For the text-containing cell, return its midpoint in (x, y) coordinate format. 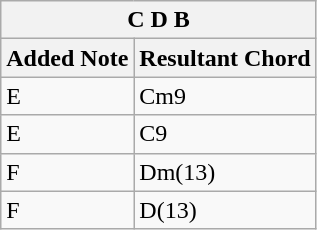
C9 (225, 134)
Dm(13) (225, 172)
Cm9 (225, 96)
Resultant Chord (225, 58)
C D B (158, 20)
D(13) (225, 210)
Added Note (68, 58)
